Capture the cell that displays the provided text and extract its [x, y] central coordinate. 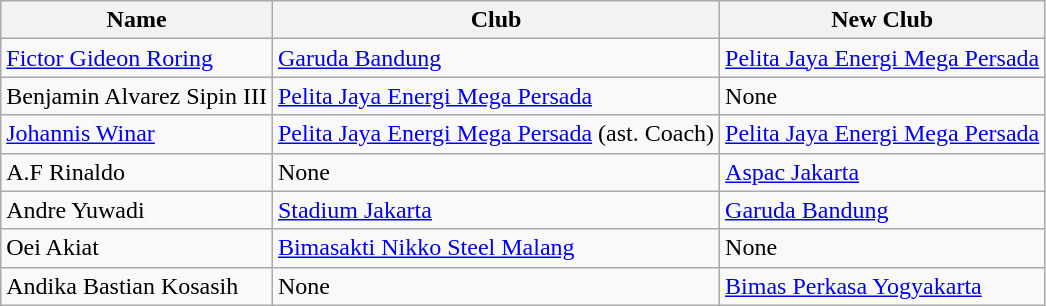
Andre Yuwadi [137, 210]
Johannis Winar [137, 134]
Club [496, 20]
Oei Akiat [137, 248]
Bimas Perkasa Yogyakarta [882, 286]
A.F Rinaldo [137, 172]
Benjamin Alvarez Sipin III [137, 96]
Name [137, 20]
Fictor Gideon Roring [137, 58]
Aspac Jakarta [882, 172]
Andika Bastian Kosasih [137, 286]
New Club [882, 20]
Bimasakti Nikko Steel Malang [496, 248]
Stadium Jakarta [496, 210]
Pelita Jaya Energi Mega Persada (ast. Coach) [496, 134]
